Determine the [x, y] coordinate at the center of the cell enclosing the given text.  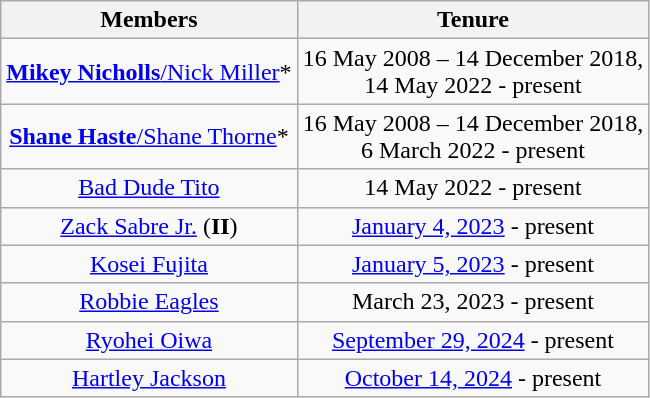
October 14, 2024 - present [473, 378]
Shane Haste/Shane Thorne* [149, 136]
Mikey Nicholls/Nick Miller* [149, 72]
Ryohei Oiwa [149, 340]
Hartley Jackson [149, 378]
Zack Sabre Jr. (II) [149, 226]
January 4, 2023 - present [473, 226]
Robbie Eagles [149, 302]
September 29, 2024 - present [473, 340]
March 23, 2023 - present [473, 302]
14 May 2022 - present [473, 188]
16 May 2008 – 14 December 2018,14 May 2022 - present [473, 72]
Members [149, 20]
Kosei Fujita [149, 264]
16 May 2008 – 14 December 2018,6 March 2022 - present [473, 136]
Tenure [473, 20]
Bad Dude Tito [149, 188]
January 5, 2023 - present [473, 264]
